From the cell containing the given text, extract its center point as (x, y) coordinate. 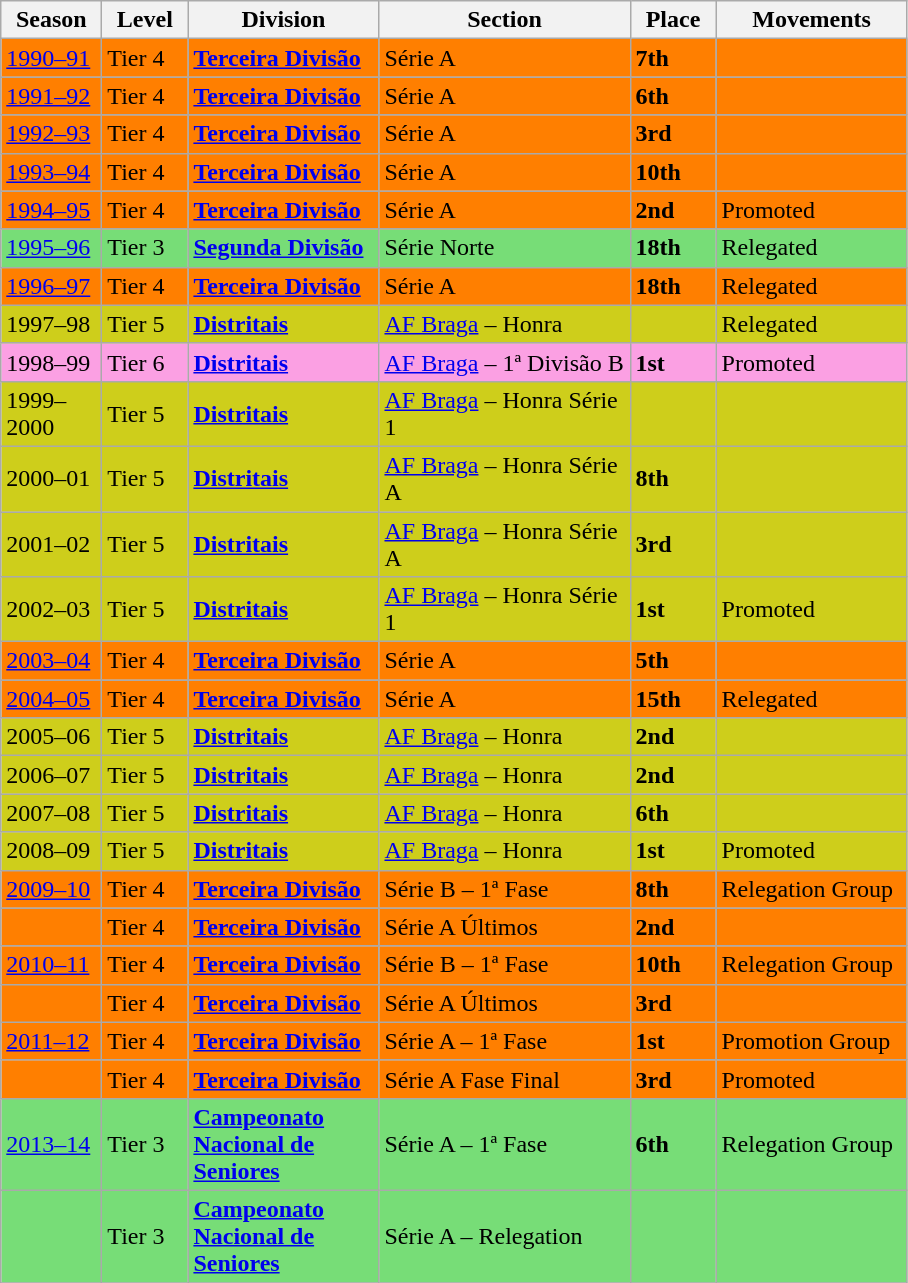
Série A – Relegation (504, 1236)
2005–06 (52, 737)
15th (673, 699)
1998–99 (52, 362)
2000–01 (52, 478)
Tier 6 (145, 362)
2008–09 (52, 851)
1991–92 (52, 96)
1997–98 (52, 324)
1992–93 (52, 134)
Section (504, 20)
Promotion Group (812, 1041)
1996–97 (52, 286)
1999–2000 (52, 414)
Movements (812, 20)
2007–08 (52, 813)
Segunda Divisão (284, 248)
2010–11 (52, 965)
1990–91 (52, 58)
2011–12 (52, 1041)
2001–02 (52, 544)
1995–96 (52, 248)
1994–95 (52, 210)
Division (284, 20)
Série Norte (504, 248)
Level (145, 20)
2009–10 (52, 889)
7th (673, 58)
5th (673, 661)
2003–04 (52, 661)
2006–07 (52, 775)
2013–14 (52, 1144)
Place (673, 20)
AF Braga – 1ª Divisão B (504, 362)
Season (52, 20)
2004–05 (52, 699)
2002–03 (52, 610)
1993–94 (52, 172)
Série A Fase Final (504, 1079)
